Locate the cell with the specified text and output its [X, Y] center coordinate. 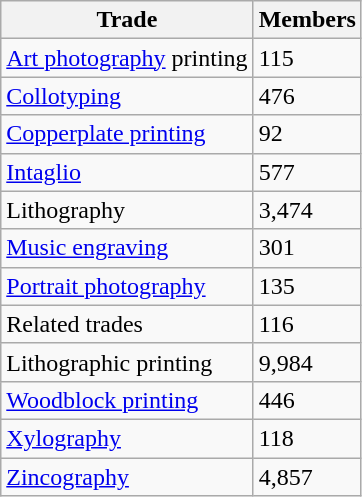
9,984 [307, 362]
Copperplate printing [127, 134]
Xylography [127, 438]
446 [307, 400]
Woodblock printing [127, 400]
92 [307, 134]
Intaglio [127, 172]
Lithographic printing [127, 362]
135 [307, 286]
Portrait photography [127, 286]
Trade [127, 20]
Lithography [127, 210]
Members [307, 20]
118 [307, 438]
301 [307, 248]
Related trades [127, 324]
116 [307, 324]
4,857 [307, 477]
577 [307, 172]
Collotyping [127, 96]
115 [307, 58]
476 [307, 96]
3,474 [307, 210]
Art photography printing [127, 58]
Zincography [127, 477]
Music engraving [127, 248]
